Determine the (x, y) coordinate at the center of the cell enclosing the given text.  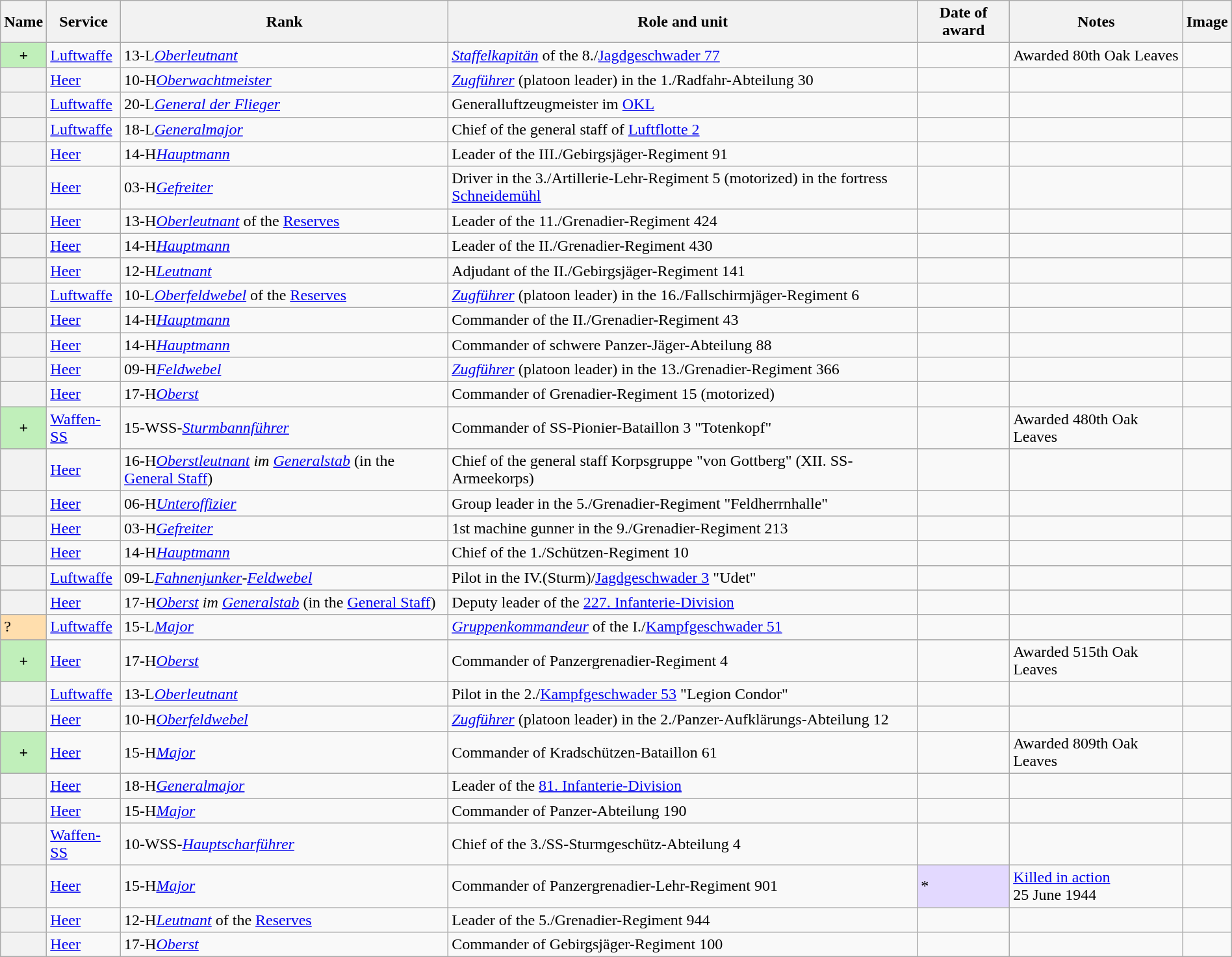
10-LOberfeldwebel of the Reserves (285, 295)
Staffelkapitän of the 8./Jagdgeschwader 77 (683, 55)
10-HOberfeldwebel (285, 719)
12-HLeutnant of the Reserves (285, 920)
13-HOberleutnant of the Reserves (285, 221)
* (964, 886)
15-LMajor (285, 627)
Gruppenkommandeur of the I./Kampfgeschwader 51 (683, 627)
10-HOberwachtmeister (285, 80)
Leader of the III./Gebirgsjäger-Regiment 91 (683, 154)
Chief of the general staff Korpsgruppe "von Gottberg" (XII. SS-Armeekorps) (683, 470)
Awarded 809th Oak Leaves (1097, 752)
Killed in action 25 June 1944 (1097, 886)
Commander of Panzergrenadier-Lehr-Regiment 901 (683, 886)
Date of award (964, 22)
17-HOberst im Generalstab (in the General Staff) (285, 602)
Adjudant of the II./Gebirgsjäger-Regiment 141 (683, 270)
Commander of SS-Pionier-Bataillon 3 "Totenkopf" (683, 427)
18-LGeneralmajor (285, 129)
Chief of the 1./Schützen-Regiment 10 (683, 553)
09-HFeldwebel (285, 370)
Commander of Panzer-Abteilung 190 (683, 810)
Generalluftzeugmeister im OKL (683, 105)
15-WSS-Sturmbannführer (285, 427)
Leader of the 81. Infanterie-Division (683, 785)
Chief of the general staff of Luftflotte 2 (683, 129)
Deputy leader of the 227. Infanterie-Division (683, 602)
18-HGeneralmajor (285, 785)
10-WSS-Hauptscharführer (285, 845)
12-HLeutnant (285, 270)
? (23, 627)
Leader of the 11./Grenadier-Regiment 424 (683, 221)
Awarded 480th Oak Leaves (1097, 427)
Service (84, 22)
06-HUnteroffizier (285, 504)
Name (23, 22)
Zugführer (platoon leader) in the 13./Grenadier-Regiment 366 (683, 370)
Commander of the II./Grenadier-Regiment 43 (683, 320)
Zugführer (platoon leader) in the 16./Fallschirmjäger-Regiment 6 (683, 295)
Awarded 515th Oak Leaves (1097, 660)
Commander of schwere Panzer-Jäger-Abteilung 88 (683, 345)
Pilot in the 2./Kampfgeschwader 53 "Legion Condor" (683, 694)
Zugführer (platoon leader) in the 2./Panzer-Aufklärungs-Abteilung 12 (683, 719)
Role and unit (683, 22)
20-LGeneral der Flieger (285, 105)
1st machine gunner in the 9./Grenadier-Regiment 213 (683, 528)
Leader of the II./Grenadier-Regiment 430 (683, 246)
Commander of Gebirgsjäger-Regiment 100 (683, 945)
Driver in the 3./Artillerie-Lehr-Regiment 5 (motorized) in the fortress Schneidemühl (683, 187)
Zugführer (platoon leader) in the 1./Radfahr-Abteilung 30 (683, 80)
Image (1207, 22)
Notes (1097, 22)
Pilot in the IV.(Sturm)/Jagdgeschwader 3 "Udet" (683, 578)
Chief of the 3./SS-Sturmgeschütz-Abteilung 4 (683, 845)
09-LFahnenjunker-Feldwebel (285, 578)
Commander of Kradschützen-Bataillon 61 (683, 752)
Leader of the 5./Grenadier-Regiment 944 (683, 920)
Awarded 80th Oak Leaves (1097, 55)
16-HOberstleutnant im Generalstab (in the General Staff) (285, 470)
Group leader in the 5./Grenadier-Regiment "Feldherrnhalle" (683, 504)
Commander of Grenadier-Regiment 15 (motorized) (683, 394)
Commander of Panzergrenadier-Regiment 4 (683, 660)
Rank (285, 22)
